Pinpoint the cell where the given text exists, returning its [x, y] midpoint coordinate. 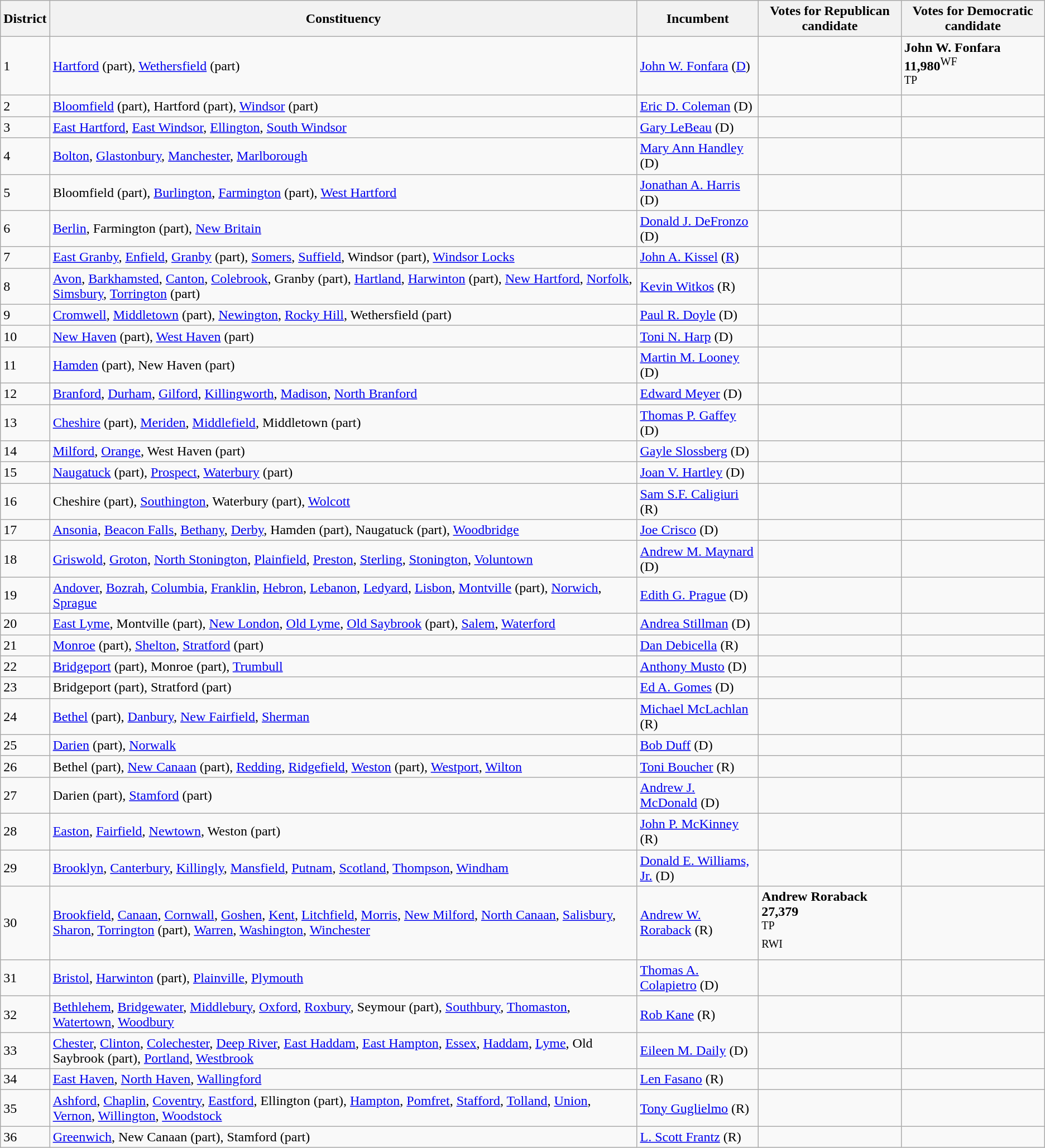
Ed A. Gomes (D) [698, 688]
32 [25, 1015]
East Hartford, East Windsor, Ellington, South Windsor [343, 127]
District [25, 19]
Kevin Witkos (R) [698, 286]
35 [25, 1108]
15 [25, 473]
Mary Ann Handley (D) [698, 156]
Andrew Roraback27,379TPRWI [830, 923]
11 [25, 365]
Andrew M. Maynard (D) [698, 559]
Bolton, Glastonbury, Manchester, Marlborough [343, 156]
Branford, Durham, Gilford, Killingworth, Madison, North Branford [343, 393]
Bethel (part), Danbury, New Fairfield, Sherman [343, 717]
16 [25, 501]
21 [25, 645]
31 [25, 978]
4 [25, 156]
Incumbent [698, 19]
34 [25, 1079]
Chester, Clinton, Colechester, Deep River, East Haddam, East Hampton, Essex, Haddam, Lyme, Old Saybrook (part), Portland, Westbrook [343, 1050]
Thomas P. Gaffey (D) [698, 423]
Andover, Bozrah, Columbia, Franklin, Hebron, Lebanon, Ledyard, Lisbon, Montville (part), Norwich, Sprague [343, 595]
Rob Kane (R) [698, 1015]
Milford, Orange, West Haven (part) [343, 451]
Bloomfield (part), Hartford (part), Windsor (part) [343, 106]
1 [25, 66]
Edith G. Prague (D) [698, 595]
Constituency [343, 19]
Paul R. Doyle (D) [698, 315]
Cromwell, Middletown (part), Newington, Rocky Hill, Wethersfield (part) [343, 315]
Andrew W. Roraback (R) [698, 923]
Michael McLachlan (R) [698, 717]
2 [25, 106]
Toni Boucher (R) [698, 766]
Bridgeport (part), Monroe (part), Trumbull [343, 666]
Ansonia, Beacon Falls, Bethany, Derby, Hamden (part), Naugatuck (part), Woodbridge [343, 530]
Greenwich, New Canaan (part), Stamford (part) [343, 1137]
Bristol, Harwinton (part), Plainville, Plymouth [343, 978]
6 [25, 229]
12 [25, 393]
Edward Meyer (D) [698, 393]
Hamden (part), New Haven (part) [343, 365]
7 [25, 257]
22 [25, 666]
Darien (part), Stamford (part) [343, 795]
John W. Fonfara (D) [698, 66]
Martin M. Looney (D) [698, 365]
Votes for Democratic candidate [972, 19]
John P. McKinney (R) [698, 832]
Cheshire (part), Southington, Waterbury (part), Wolcott [343, 501]
Monroe (part), Shelton, Stratford (part) [343, 645]
Gary LeBeau (D) [698, 127]
Naugatuck (part), Prospect, Waterbury (part) [343, 473]
Len Fasano (R) [698, 1079]
Tony Guglielmo (R) [698, 1108]
Bob Duff (D) [698, 745]
Votes for Republican candidate [830, 19]
3 [25, 127]
Eileen M. Daily (D) [698, 1050]
18 [25, 559]
Bridgeport (part), Stratford (part) [343, 688]
27 [25, 795]
25 [25, 745]
30 [25, 923]
Ashford, Chaplin, Coventry, Eastford, Ellington (part), Hampton, Pomfret, Stafford, Tolland, Union, Vernon, Willington, Woodstock [343, 1108]
Thomas A. Colapietro (D) [698, 978]
Donald E. Williams, Jr. (D) [698, 868]
24 [25, 717]
Donald J. DeFronzo (D) [698, 229]
26 [25, 766]
East Haven, North Haven, Wallingford [343, 1079]
Bethel (part), New Canaan (part), Redding, Ridgefield, Weston (part), Westport, Wilton [343, 766]
Andrew J. McDonald (D) [698, 795]
Cheshire (part), Meriden, Middlefield, Middletown (part) [343, 423]
Griswold, Groton, North Stonington, Plainfield, Preston, Sterling, Stonington, Voluntown [343, 559]
29 [25, 868]
9 [25, 315]
John A. Kissel (R) [698, 257]
36 [25, 1137]
8 [25, 286]
Jonathan A. Harris (D) [698, 192]
New Haven (part), West Haven (part) [343, 336]
Eric D. Coleman (D) [698, 106]
Darien (part), Norwalk [343, 745]
Bethlehem, Bridgewater, Middlebury, Oxford, Roxbury, Seymour (part), Southbury, Thomaston, Watertown, Woodbury [343, 1015]
10 [25, 336]
33 [25, 1050]
17 [25, 530]
19 [25, 595]
Toni N. Harp (D) [698, 336]
20 [25, 624]
Joe Crisco (D) [698, 530]
Easton, Fairfield, Newtown, Weston (part) [343, 832]
Dan Debicella (R) [698, 645]
23 [25, 688]
14 [25, 451]
Anthony Musto (D) [698, 666]
Andrea Stillman (D) [698, 624]
Brooklyn, Canterbury, Killingly, Mansfield, Putnam, Scotland, Thompson, Windham [343, 868]
28 [25, 832]
Gayle Slossberg (D) [698, 451]
L. Scott Frantz (R) [698, 1137]
13 [25, 423]
East Granby, Enfield, Granby (part), Somers, Suffield, Windsor (part), Windsor Locks [343, 257]
John W. Fonfara11,980WFTP [972, 66]
Sam S.F. Caligiuri (R) [698, 501]
Bloomfield (part), Burlington, Farmington (part), West Hartford [343, 192]
Berlin, Farmington (part), New Britain [343, 229]
Joan V. Hartley (D) [698, 473]
5 [25, 192]
East Lyme, Montville (part), New London, Old Lyme, Old Saybrook (part), Salem, Waterford [343, 624]
Hartford (part), Wethersfield (part) [343, 66]
Avon, Barkhamsted, Canton, Colebrook, Granby (part), Hartland, Harwinton (part), New Hartford, Norfolk, Simsbury, Torrington (part) [343, 286]
